Determine the [x, y] coordinate at the center of the cell enclosing the given text.  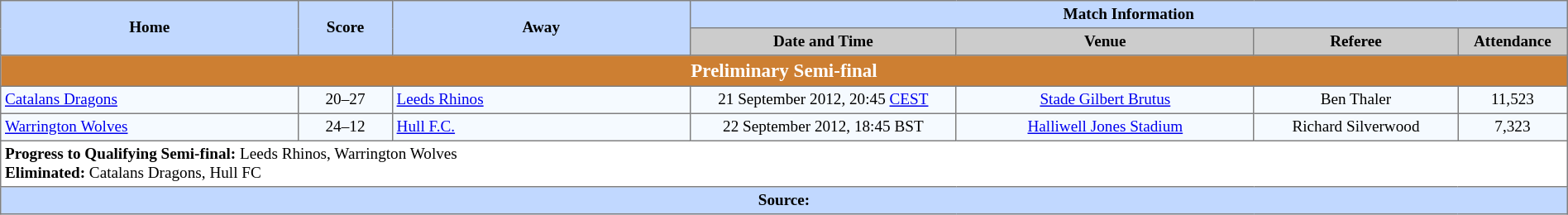
22 September 2012, 18:45 BST [823, 127]
Richard Silverwood [1355, 127]
Warrington Wolves [150, 127]
Away [541, 28]
Catalans Dragons [150, 99]
Source: [784, 200]
Referee [1355, 41]
Progress to Qualifying Semi-final: Leeds Rhinos, Warrington WolvesEliminated: Catalans Dragons, Hull FC [784, 164]
Date and Time [823, 41]
11,523 [1513, 99]
Home [150, 28]
7,323 [1513, 127]
20–27 [346, 99]
Match Information [1128, 15]
Leeds Rhinos [541, 99]
Score [346, 28]
Preliminary Semi-final [784, 71]
Venue [1105, 41]
Stade Gilbert Brutus [1105, 99]
24–12 [346, 127]
Ben Thaler [1355, 99]
Hull F.C. [541, 127]
Attendance [1513, 41]
21 September 2012, 20:45 CEST [823, 99]
Halliwell Jones Stadium [1105, 127]
